Provide the [X, Y] coordinate of the cell's center where the given text is located.  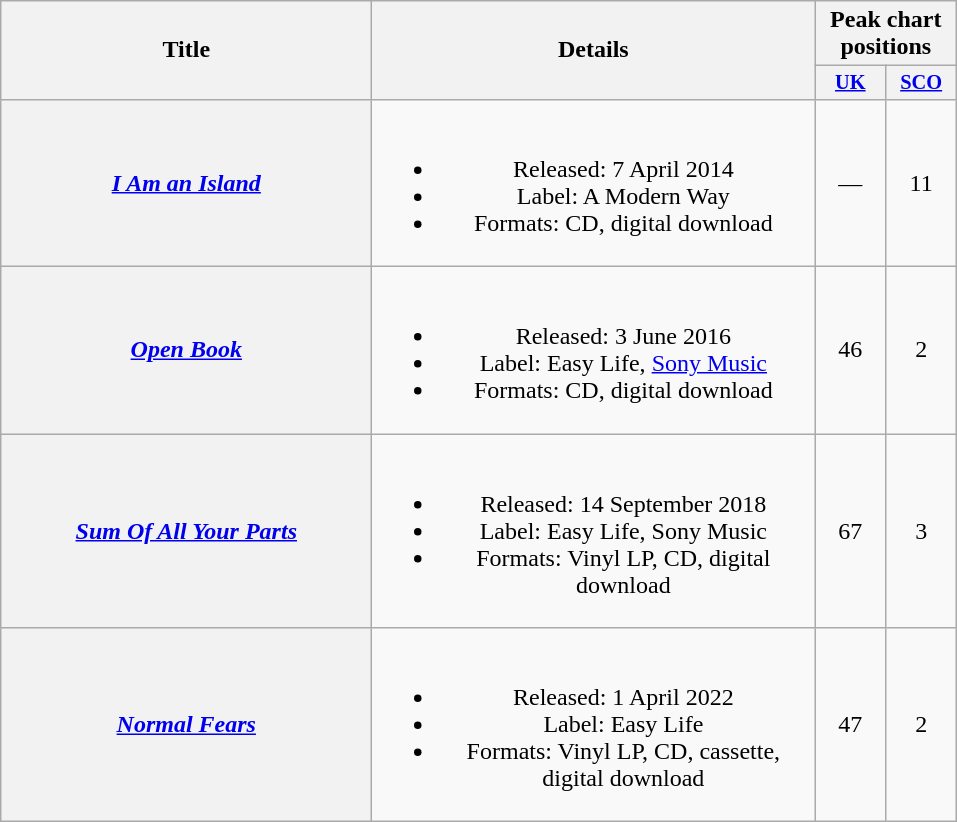
Released: 3 June 2016Label: Easy Life, Sony MusicFormats: CD, digital download [594, 350]
3 [922, 531]
Open Book [186, 350]
Title [186, 50]
SCO [922, 83]
Released: 7 April 2014Label: A Modern WayFormats: CD, digital download [594, 182]
Peak chart positions [886, 34]
Sum Of All Your Parts [186, 531]
47 [850, 725]
Released: 14 September 2018Label: Easy Life, Sony MusicFormats: Vinyl LP, CD, digital download [594, 531]
I Am an Island [186, 182]
46 [850, 350]
67 [850, 531]
Normal Fears [186, 725]
Details [594, 50]
— [850, 182]
11 [922, 182]
UK [850, 83]
Released: 1 April 2022Label: Easy LifeFormats: Vinyl LP, CD, cassette, digital download [594, 725]
